Identify which cell holds the provided text, then report its [x, y] central coordinate. 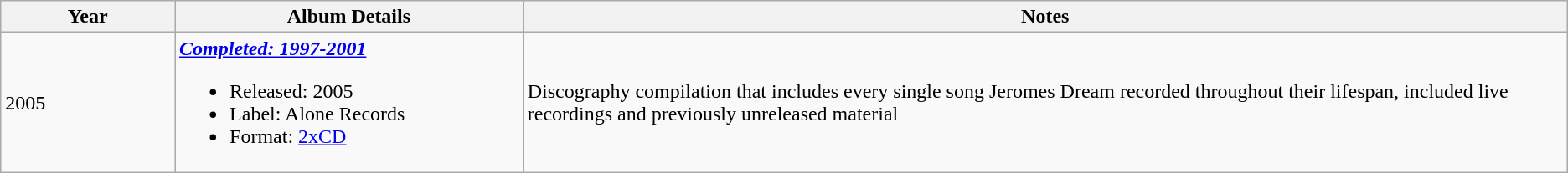
Completed: 1997-2001Released: 2005Label: Alone RecordsFormat: 2xCD [349, 102]
Year [88, 17]
2005 [88, 102]
Album Details [349, 17]
Notes [1045, 17]
